Scan for the cell matching the given text and deliver its [x, y] coordinate at center. 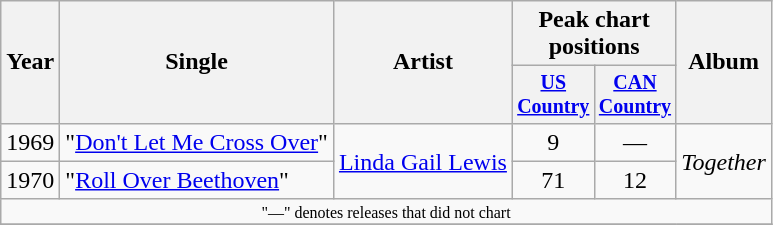
1969 [30, 142]
9 [553, 142]
Artist [422, 62]
Single [197, 62]
12 [635, 180]
"Roll Over Beethoven" [197, 180]
1970 [30, 180]
CAN Country [635, 94]
Together [724, 161]
71 [553, 180]
Year [30, 62]
— [635, 142]
"—" denotes releases that did not chart [386, 211]
Album [724, 62]
"Don't Let Me Cross Over" [197, 142]
Linda Gail Lewis [422, 161]
Peak chartpositions [594, 34]
US Country [553, 94]
